Search for the cell housing the specified text and yield its [x, y] center coordinate. 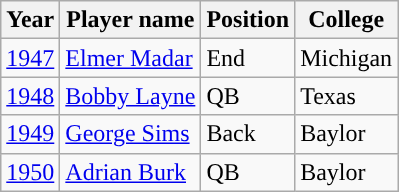
1949 [30, 134]
1948 [30, 96]
College [346, 20]
George Sims [130, 134]
Elmer Madar [130, 58]
End [248, 58]
Year [30, 20]
Bobby Layne [130, 96]
1947 [30, 58]
Player name [130, 20]
Adrian Burk [130, 172]
1950 [30, 172]
Michigan [346, 58]
Back [248, 134]
Position [248, 20]
Texas [346, 96]
